Provide the (X, Y) coordinate of the cell's center where the given text is located.  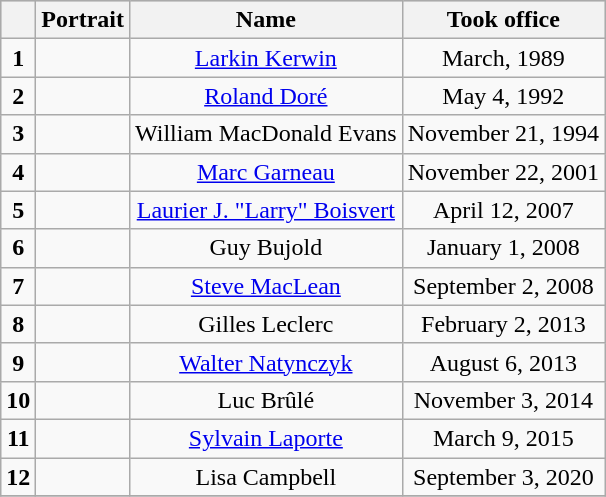
Marc Garneau (266, 172)
12 (18, 477)
8 (18, 324)
August 6, 2013 (503, 362)
November 22, 2001 (503, 172)
6 (18, 248)
November 3, 2014 (503, 400)
November 21, 1994 (503, 134)
5 (18, 210)
September 2, 2008 (503, 286)
4 (18, 172)
1 (18, 58)
April 12, 2007 (503, 210)
Lisa Campbell (266, 477)
March 9, 2015 (503, 438)
May 4, 1992 (503, 96)
3 (18, 134)
Larkin Kerwin (266, 58)
January 1, 2008 (503, 248)
Roland Doré (266, 96)
Name (266, 20)
Steve MacLean (266, 286)
William MacDonald Evans (266, 134)
September 3, 2020 (503, 477)
Luc Brûlé (266, 400)
11 (18, 438)
Laurier J. "Larry" Boisvert (266, 210)
Took office (503, 20)
Portrait (83, 20)
7 (18, 286)
February 2, 2013 (503, 324)
Walter Natynczyk (266, 362)
9 (18, 362)
Sylvain Laporte (266, 438)
2 (18, 96)
Guy Bujold (266, 248)
Gilles Leclerc (266, 324)
10 (18, 400)
March, 1989 (503, 58)
